Provide the [X, Y] coordinate of the cell's center where the given text is located.  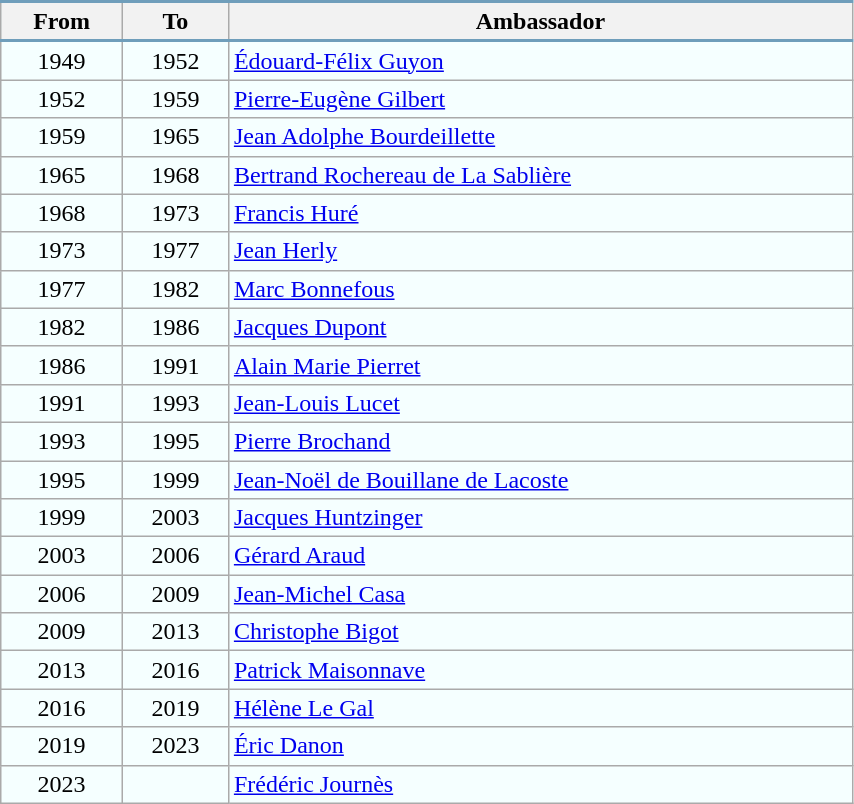
Francis Huré [540, 213]
Hélène Le Gal [540, 708]
1949 [62, 60]
Jacques Huntzinger [540, 518]
Pierre Brochand [540, 441]
Marc Bonnefous [540, 289]
Patrick Maisonnave [540, 670]
Ambassador [540, 22]
Bertrand Rochereau de La Sablière [540, 175]
Christophe Bigot [540, 632]
Jean Adolphe Bourdeillette [540, 137]
To [176, 22]
Jean-Louis Lucet [540, 403]
Jean Herly [540, 251]
Frédéric Journès [540, 784]
Jean-Noël de Bouillane de Lacoste [540, 479]
Pierre-Eugène Gilbert [540, 99]
From [62, 22]
Alain Marie Pierret [540, 365]
Jean-Michel Casa [540, 594]
Jacques Dupont [540, 327]
Édouard-Félix Guyon [540, 60]
Éric Danon [540, 746]
Gérard Araud [540, 556]
